Scan for the cell matching the given text and deliver its [x, y] coordinate at center. 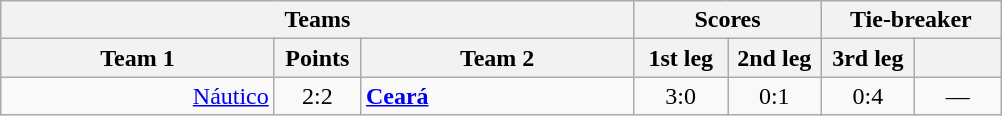
Náutico [138, 96]
2nd leg [775, 58]
Tie-breaker [911, 20]
Teams [318, 20]
Scores [728, 20]
1st leg [681, 58]
— [958, 96]
Ceará [497, 96]
3:0 [681, 96]
0:1 [775, 96]
2:2 [317, 96]
3rd leg [868, 58]
0:4 [868, 96]
Team 2 [497, 58]
Points [317, 58]
Team 1 [138, 58]
